Identify which cell holds the provided text, then report its (x, y) central coordinate. 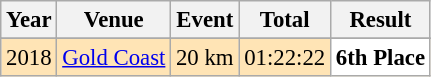
Result (380, 20)
01:22:22 (285, 58)
Event (205, 20)
Gold Coast (114, 58)
Year (29, 20)
Total (285, 20)
2018 (29, 58)
20 km (205, 58)
Venue (114, 20)
6th Place (380, 58)
